Pinpoint the cell where the given text exists, returning its (X, Y) midpoint coordinate. 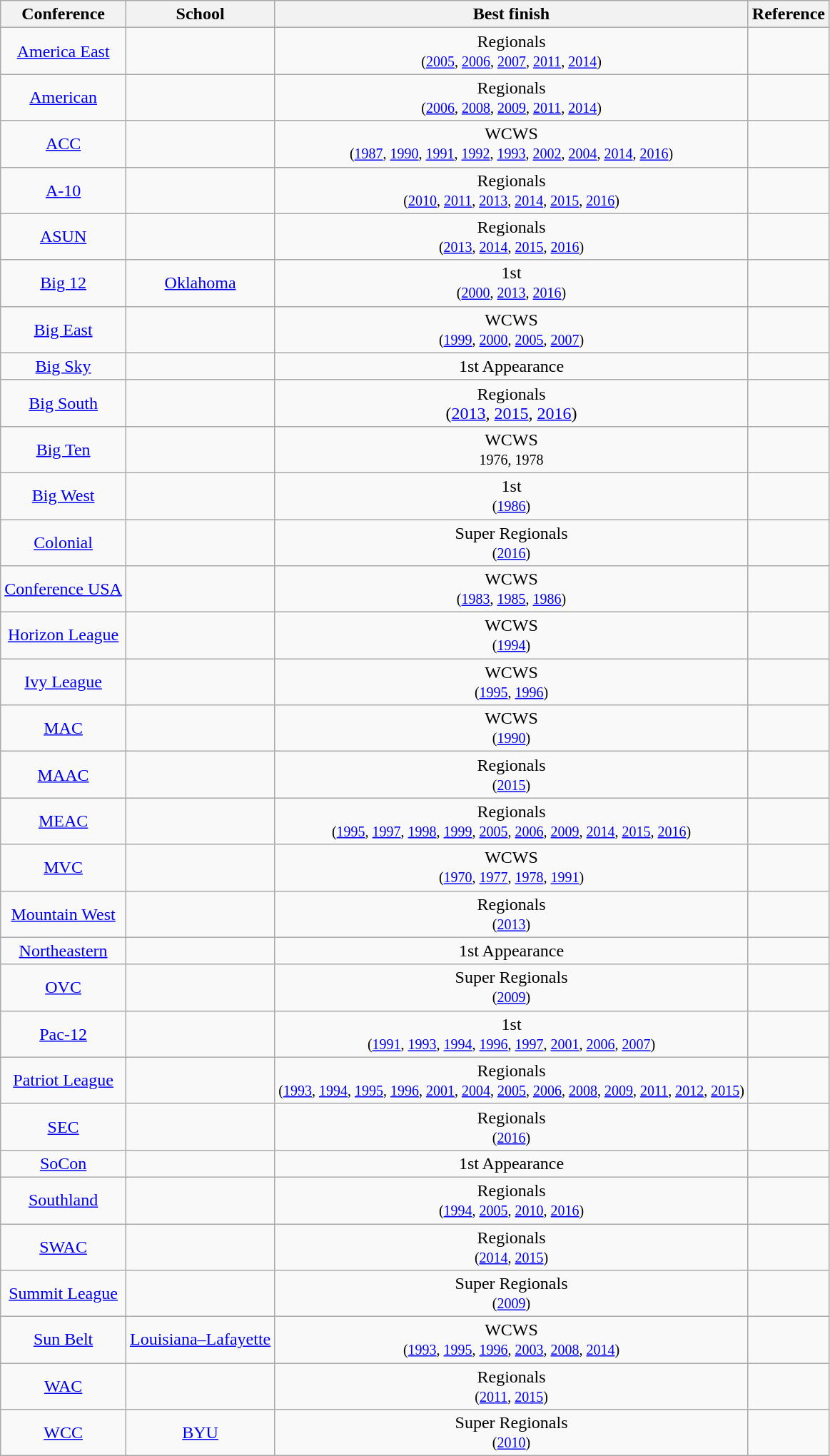
Northeastern (64, 951)
Regionals(1993, 1994, 1995, 1996, 2001, 2004, 2005, 2006, 2008, 2009, 2011, 2012, 2015) (512, 1081)
MEAC (64, 821)
Regionals(2005, 2006, 2007, 2011, 2014) (512, 51)
WCWS (1999, 2000, 2005, 2007) (512, 330)
Oklahoma (200, 283)
OVC (64, 988)
SWAC (64, 1246)
Big 12 (64, 283)
Horizon League (64, 635)
Conference USA (64, 590)
1st (1986) (512, 495)
Southland (64, 1200)
WCWS 1976, 1978 (512, 450)
Regionals(2015) (512, 775)
WCWS (1995, 1996) (512, 682)
Summit League (64, 1293)
Ivy League (64, 682)
Colonial (64, 542)
Patriot League (64, 1081)
WCWS(1987, 1990, 1991, 1992, 1993, 2002, 2004, 2014, 2016) (512, 144)
Regionals (1994, 2005, 2010, 2016) (512, 1200)
1st(2000, 2013, 2016) (512, 283)
A-10 (64, 190)
Best finish (512, 14)
Super Regionals (2010) (512, 1433)
SEC (64, 1126)
Louisiana–Lafayette (200, 1340)
WCWS(1983, 1985, 1986) (512, 590)
MAC (64, 728)
Conference (64, 14)
Super Regionals (2009) (512, 988)
WAC (64, 1386)
ACC (64, 144)
WCWS(1993, 1995, 1996, 2003, 2008, 2014) (512, 1340)
WCWS(1994) (512, 635)
Sun Belt (64, 1340)
WCWS(1970, 1977, 1978, 1991) (512, 868)
Big Sky (64, 366)
SoCon (64, 1163)
Pac-12 (64, 1033)
Regionals (2013) (512, 914)
1st(1991, 1993, 1994, 1996, 1997, 2001, 2006, 2007) (512, 1033)
Regionals(2014, 2015) (512, 1246)
Super Regionals (2016) (512, 542)
Regionals (2016) (512, 1126)
WCWS (1990) (512, 728)
BYU (200, 1433)
Reference (788, 14)
Regionals (2011, 2015) (512, 1386)
Big East (64, 330)
Regionals(2010, 2011, 2013, 2014, 2015, 2016) (512, 190)
ASUN (64, 237)
Big West (64, 495)
Big South (64, 403)
Regionals(2006, 2008, 2009, 2011, 2014) (512, 97)
Regionals(1995, 1997, 1998, 1999, 2005, 2006, 2009, 2014, 2015, 2016) (512, 821)
Mountain West (64, 914)
MVC (64, 868)
Big Ten (64, 450)
Regionals(2013, 2015, 2016) (512, 403)
America East (64, 51)
Super Regionals(2009) (512, 1293)
MAAC (64, 775)
School (200, 14)
American (64, 97)
WCC (64, 1433)
Regionals(2013, 2014, 2015, 2016) (512, 237)
